Output the (X, Y) coordinate of the center of the cell containing the given text.  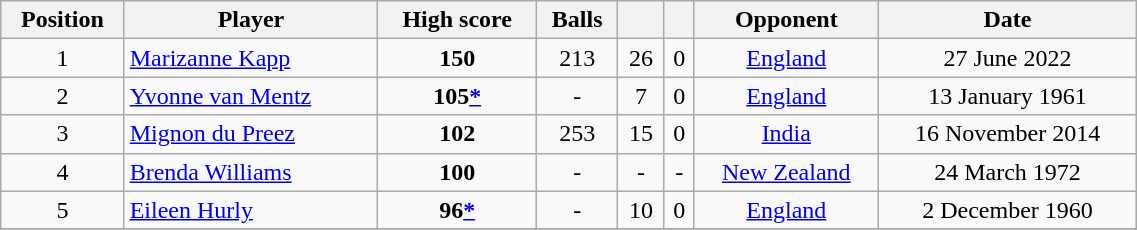
1 (62, 58)
16 November 2014 (1008, 134)
Date (1008, 20)
2 December 1960 (1008, 210)
213 (578, 58)
26 (641, 58)
India (786, 134)
Opponent (786, 20)
Yvonne van Mentz (251, 96)
New Zealand (786, 172)
96* (458, 210)
Brenda Williams (251, 172)
Position (62, 20)
Mignon du Preez (251, 134)
27 June 2022 (1008, 58)
100 (458, 172)
Balls (578, 20)
15 (641, 134)
253 (578, 134)
10 (641, 210)
Player (251, 20)
150 (458, 58)
7 (641, 96)
High score (458, 20)
Eileen Hurly (251, 210)
24 March 1972 (1008, 172)
4 (62, 172)
2 (62, 96)
5 (62, 210)
102 (458, 134)
13 January 1961 (1008, 96)
105* (458, 96)
Marizanne Kapp (251, 58)
3 (62, 134)
